Output the (X, Y) coordinate of the center of the cell containing the given text.  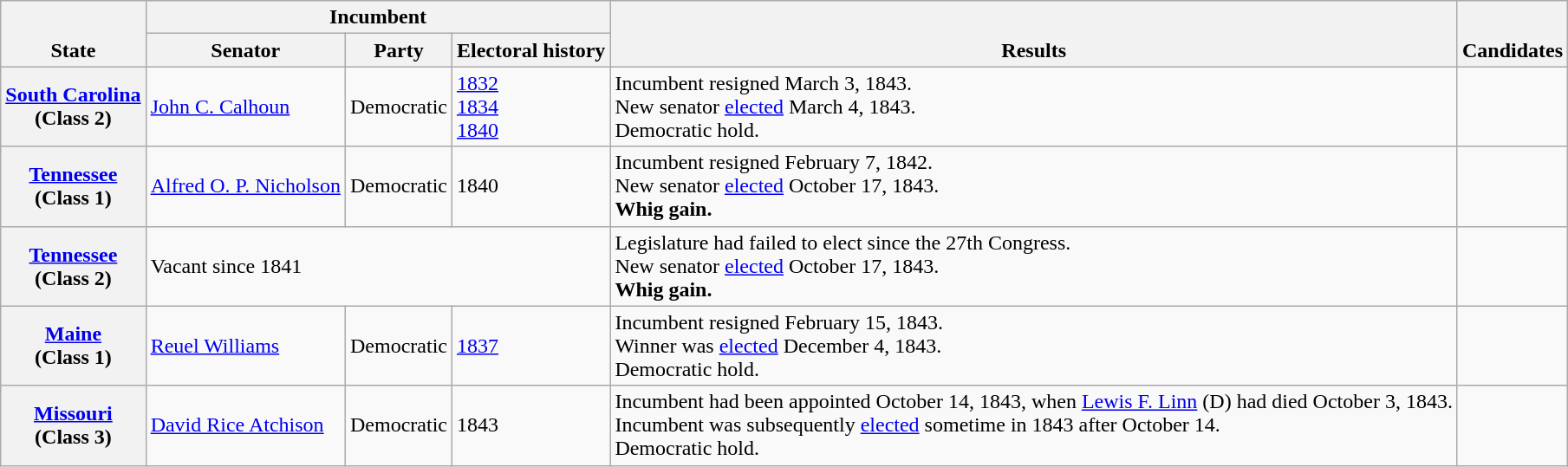
Candidates (1512, 34)
Reuel Williams (245, 346)
Maine(Class 1) (73, 346)
Electoral history (530, 50)
Tennessee(Class 1) (73, 186)
Vacant since 1841 (378, 266)
1843 (530, 425)
Results (1034, 34)
Incumbent resigned February 15, 1843.Winner was elected December 4, 1843.Democratic hold. (1034, 346)
1832 18341840 (530, 107)
Tennessee(Class 2) (73, 266)
Party (399, 50)
1840 (530, 186)
Incumbent resigned March 3, 1843.New senator elected March 4, 1843.Democratic hold. (1034, 107)
South Carolina(Class 2) (73, 107)
Incumbent (378, 17)
State (73, 34)
Missouri(Class 3) (73, 425)
1837 (530, 346)
Alfred O. P. Nicholson (245, 186)
John C. Calhoun (245, 107)
Legislature had failed to elect since the 27th Congress.New senator elected October 17, 1843.Whig gain. (1034, 266)
Senator (245, 50)
David Rice Atchison (245, 425)
Incumbent resigned February 7, 1842.New senator elected October 17, 1843.Whig gain. (1034, 186)
